Locate the cell with the specified text and output its (X, Y) center coordinate. 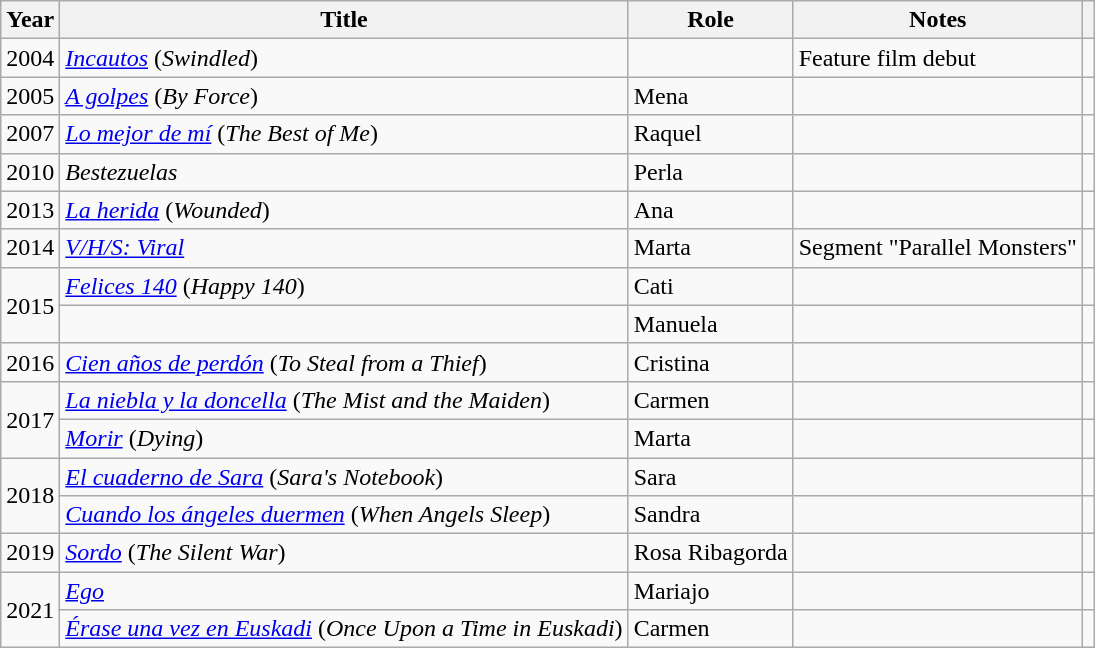
Notes (938, 20)
2014 (30, 248)
Lo mejor de mí (The Best of Me) (344, 134)
Bestezuelas (344, 172)
Morir (Dying) (344, 438)
Cati (710, 286)
Role (710, 20)
Feature film debut (938, 58)
Mariajo (710, 591)
Felices 140 (Happy 140) (344, 286)
Segment "Parallel Monsters" (938, 248)
Cristina (710, 362)
Sandra (710, 515)
El cuaderno de Sara (Sara's Notebook) (344, 477)
Rosa Ribagorda (710, 553)
2007 (30, 134)
2018 (30, 496)
Ana (710, 210)
Cien años de perdón (To Steal from a Thief) (344, 362)
2015 (30, 305)
Perla (710, 172)
2010 (30, 172)
2019 (30, 553)
Mena (710, 96)
La niebla y la doncella (The Mist and the Maiden) (344, 400)
2016 (30, 362)
2017 (30, 419)
Sordo (The Silent War) (344, 553)
2004 (30, 58)
Érase una vez en Euskadi (Once Upon a Time in Euskadi) (344, 629)
A golpes (By Force) (344, 96)
Incautos (Swindled) (344, 58)
2021 (30, 610)
Cuando los ángeles duermen (When Angels Sleep) (344, 515)
2013 (30, 210)
2005 (30, 96)
La herida (Wounded) (344, 210)
Manuela (710, 324)
Title (344, 20)
Ego (344, 591)
Year (30, 20)
Raquel (710, 134)
V/H/S: Viral (344, 248)
Sara (710, 477)
